Return [X, Y] of the center of cell containing provided text 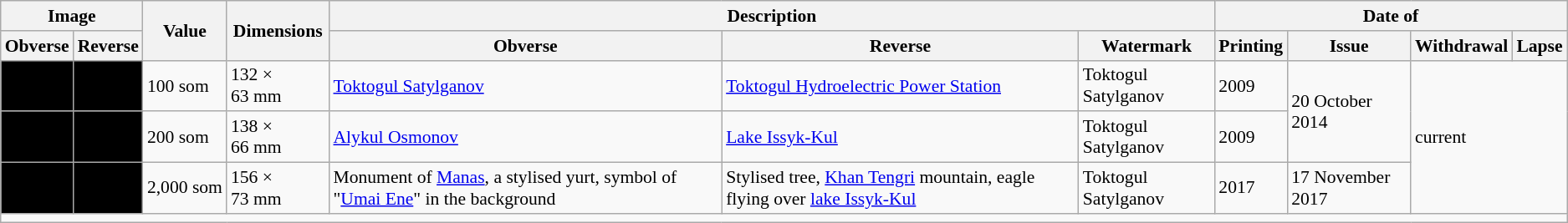
Description [771, 16]
current [1489, 137]
Lake Issyk-Kul [900, 137]
Withdrawal [1462, 46]
2017 [1251, 189]
Alykul Osmonov [525, 137]
Watermark [1147, 46]
2,000 som [185, 189]
Dimensions [278, 30]
Image [72, 16]
Monument of Manas, a stylised yurt, symbol of "Umai Ene" in the background [525, 189]
Value [185, 30]
200 som [185, 137]
Issue [1349, 46]
Toktogul Hydroelectric Power Station [900, 85]
Stylised tree, Khan Tengri mountain, eagle flying over lake Issyk-Kul [900, 189]
20 October 2014 [1349, 111]
100 som [185, 85]
Printing [1251, 46]
132 × 63 mm [278, 85]
Lapse [1539, 46]
156 × 73 mm [278, 189]
17 November 2017 [1349, 189]
138 × 66 mm [278, 137]
Date of [1390, 16]
